Locate the cell with the specified text and output its [X, Y] center coordinate. 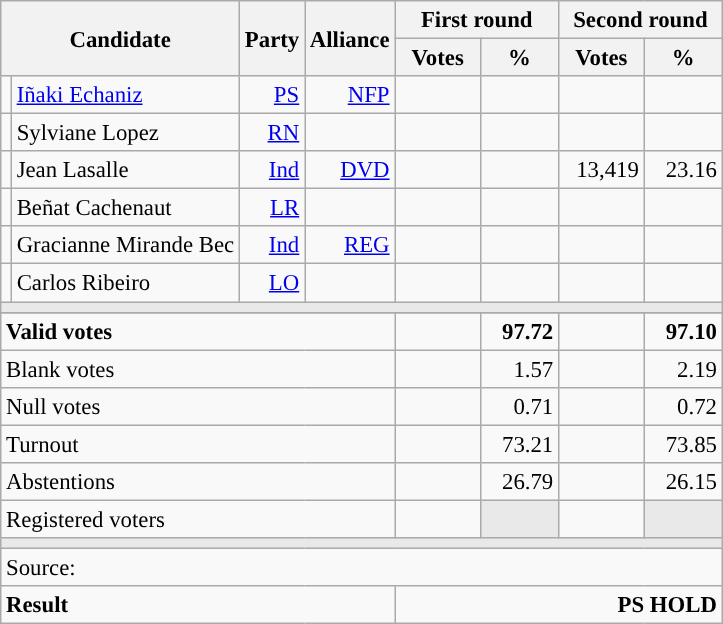
Valid votes [198, 331]
Alliance [350, 38]
Party [272, 38]
Source: [362, 567]
1.57 [519, 369]
Registered voters [198, 519]
PS [272, 95]
NFP [350, 95]
Gracianne Mirande Bec [125, 245]
REG [350, 245]
0.71 [519, 406]
Blank votes [198, 369]
Carlos Ribeiro [125, 283]
26.15 [683, 482]
26.79 [519, 482]
0.72 [683, 406]
Turnout [198, 444]
Candidate [120, 38]
97.10 [683, 331]
Jean Lasalle [125, 170]
RN [272, 133]
First round [477, 20]
LR [272, 208]
Null votes [198, 406]
PS HOLD [558, 605]
DVD [350, 170]
Beñat Cachenaut [125, 208]
13,419 [602, 170]
Result [198, 605]
Iñaki Echaniz [125, 95]
73.85 [683, 444]
Abstentions [198, 482]
Second round [641, 20]
Sylviane Lopez [125, 133]
23.16 [683, 170]
2.19 [683, 369]
97.72 [519, 331]
LO [272, 283]
73.21 [519, 444]
